Determine the (X, Y) coordinate at the center of the cell enclosing the given text.  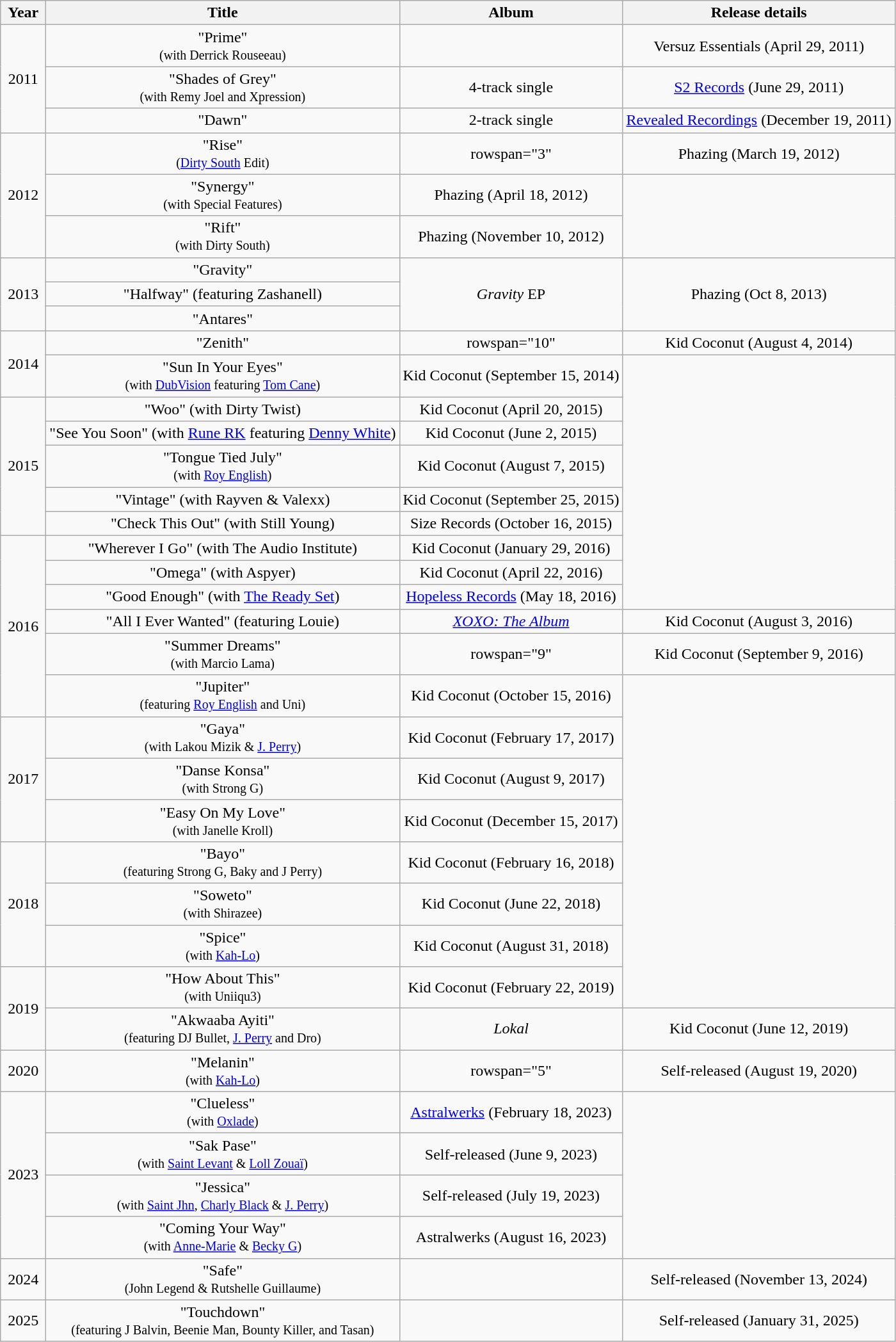
"Synergy"(with Special Features) (223, 195)
"Touchdown"(featuring J Balvin, Beenie Man, Bounty Killer, and Tasan) (223, 1320)
Kid Coconut (August 7, 2015) (511, 466)
XOXO: The Album (511, 621)
Phazing (Oct 8, 2013) (759, 294)
Self-released (July 19, 2023) (511, 1196)
2-track single (511, 120)
2018 (23, 904)
"Summer Dreams"(with Marcio Lama) (223, 654)
"See You Soon" (with Rune RK featuring Denny White) (223, 433)
Kid Coconut (August 9, 2017) (511, 779)
rowspan="9" (511, 654)
"Clueless" (with Oxlade) (223, 1113)
Kid Coconut (December 15, 2017) (511, 821)
"Rise"(Dirty South Edit) (223, 154)
"How About This" (with Uniiqu3) (223, 987)
Phazing (March 19, 2012) (759, 154)
"Easy On My Love" (with Janelle Kroll) (223, 821)
Album (511, 13)
"Shades of Grey"(with Remy Joel and Xpression) (223, 87)
"Antares" (223, 318)
Kid Coconut (September 15, 2014) (511, 375)
"Tongue Tied July"(with Roy English) (223, 466)
2016 (23, 626)
Gravity EP (511, 294)
"Dawn" (223, 120)
"Wherever I Go" (with The Audio Institute) (223, 548)
"Jessica"(with Saint Jhn, Charly Black & J. Perry) (223, 1196)
Kid Coconut (February 16, 2018) (511, 862)
2025 (23, 1320)
"Sak Pase"(with Saint Levant & Loll Zouaï) (223, 1154)
"Jupiter"(featuring Roy English and Uni) (223, 695)
"Rift"(with Dirty South) (223, 237)
"Soweto" (with Shirazee) (223, 904)
2014 (23, 364)
Kid Coconut (August 31, 2018) (511, 945)
"Good Enough" (with The Ready Set) (223, 597)
2019 (23, 1008)
"Spice" (with Kah-Lo) (223, 945)
Phazing (November 10, 2012) (511, 237)
Kid Coconut (February 22, 2019) (511, 987)
"All I Ever Wanted" (featuring Louie) (223, 621)
Title (223, 13)
2013 (23, 294)
Release details (759, 13)
Year (23, 13)
"Bayo" (featuring Strong G, Baky and J Perry) (223, 862)
"Coming Your Way" (with Anne-Marie & Becky G) (223, 1237)
"Prime"(with Derrick Rouseeau) (223, 46)
Kid Coconut (April 22, 2016) (511, 572)
Revealed Recordings (December 19, 2011) (759, 120)
Kid Coconut (September 25, 2015) (511, 499)
Kid Coconut (February 17, 2017) (511, 738)
Astralwerks (February 18, 2023) (511, 1113)
Kid Coconut (January 29, 2016) (511, 548)
Lokal (511, 1030)
2023 (23, 1175)
2015 (23, 466)
"Safe"(John Legend & Rutshelle Guillaume) (223, 1279)
Kid Coconut (April 20, 2015) (511, 409)
Kid Coconut (August 3, 2016) (759, 621)
Size Records (October 16, 2015) (511, 524)
"Sun In Your Eyes"(with DubVision featuring Tom Cane) (223, 375)
Versuz Essentials (April 29, 2011) (759, 46)
Kid Coconut (June 2, 2015) (511, 433)
"Danse Konsa" (with Strong G) (223, 779)
"Gravity" (223, 270)
Self-released (November 13, 2024) (759, 1279)
"Gaya"(with Lakou Mizik & J. Perry) (223, 738)
2024 (23, 1279)
Kid Coconut (June 22, 2018) (511, 904)
rowspan="5" (511, 1071)
2020 (23, 1071)
2012 (23, 195)
S2 Records (June 29, 2011) (759, 87)
"Vintage" (with Rayven & Valexx) (223, 499)
4-track single (511, 87)
Kid Coconut (August 4, 2014) (759, 343)
Self-released (August 19, 2020) (759, 1071)
Phazing (April 18, 2012) (511, 195)
2011 (23, 79)
Kid Coconut (September 9, 2016) (759, 654)
Self-released (January 31, 2025) (759, 1320)
Hopeless Records (May 18, 2016) (511, 597)
"Akwaaba Ayiti" (featuring DJ Bullet, J. Perry and Dro) (223, 1030)
rowspan="10" (511, 343)
Self-released (June 9, 2023) (511, 1154)
"Halfway" (featuring Zashanell) (223, 294)
Kid Coconut (June 12, 2019) (759, 1030)
Astralwerks (August 16, 2023) (511, 1237)
rowspan="3" (511, 154)
"Zenith" (223, 343)
Kid Coconut (October 15, 2016) (511, 695)
"Check This Out" (with Still Young) (223, 524)
"Omega" (with Aspyer) (223, 572)
2017 (23, 779)
"Melanin" (with Kah-Lo) (223, 1071)
"Woo" (with Dirty Twist) (223, 409)
